Detect which cell encompasses the target text, then output its [x, y] center coordinate. 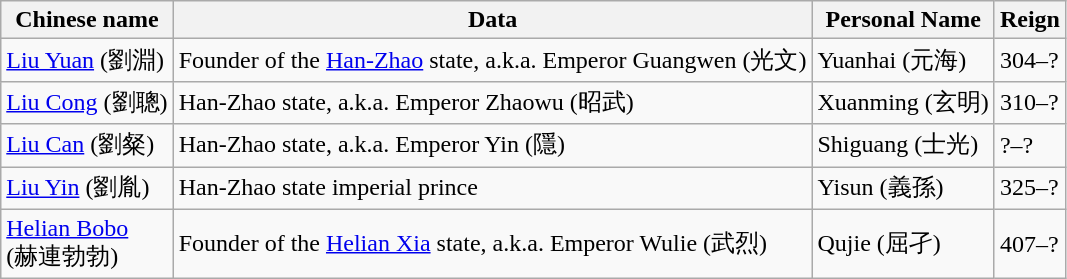
Liu Yuan (劉淵) [87, 60]
Liu Cong (劉聰) [87, 102]
Shiguang (士光) [903, 146]
Founder of the Helian Xia state, a.k.a. Emperor Wulie (武烈) [492, 244]
Han-Zhao state imperial prince [492, 188]
Han-Zhao state, a.k.a. Emperor Yin (隱) [492, 146]
325–? [1030, 188]
Data [492, 20]
Chinese name [87, 20]
Founder of the Han-Zhao state, a.k.a. Emperor Guangwen (光文) [492, 60]
Yuanhai (元海) [903, 60]
310–? [1030, 102]
Han-Zhao state, a.k.a. Emperor Zhaowu (昭武) [492, 102]
Helian Bobo(赫連勃勃) [87, 244]
Personal Name [903, 20]
407–? [1030, 244]
Yisun (義孫) [903, 188]
Xuanming (玄明) [903, 102]
Liu Can (劉粲) [87, 146]
Qujie (屈孑) [903, 244]
Liu Yin (劉胤) [87, 188]
?–? [1030, 146]
304–? [1030, 60]
Reign [1030, 20]
